Detect which cell encompasses the target text, then output its [x, y] center coordinate. 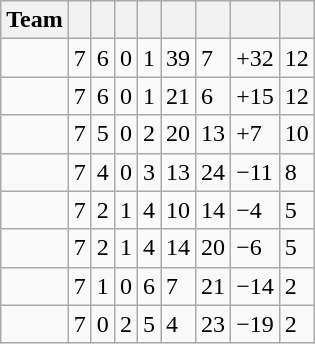
−4 [256, 210]
8 [296, 172]
23 [214, 324]
−19 [256, 324]
3 [148, 172]
+7 [256, 134]
39 [178, 58]
+32 [256, 58]
+15 [256, 96]
Team [35, 20]
−6 [256, 248]
−14 [256, 286]
−11 [256, 172]
24 [214, 172]
